Output the [X, Y] coordinate of the center of the cell containing the given text.  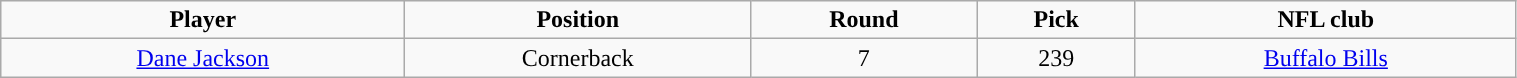
Pick [1056, 20]
7 [864, 58]
Dane Jackson [203, 58]
Position [578, 20]
Buffalo Bills [1326, 58]
NFL club [1326, 20]
239 [1056, 58]
Round [864, 20]
Player [203, 20]
Cornerback [578, 58]
